Output the [X, Y] coordinate of the center of the cell containing the given text.  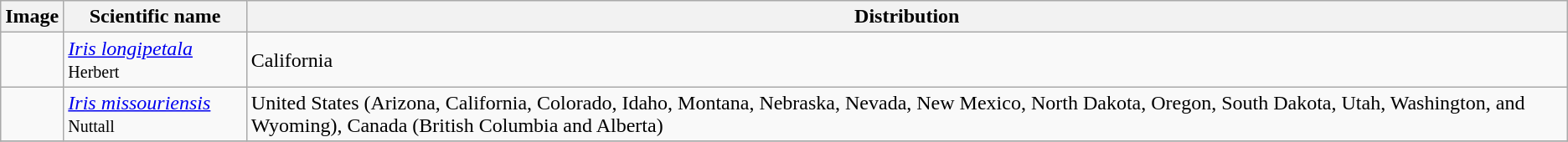
Iris longipetala Herbert [156, 60]
Image [32, 17]
Scientific name [156, 17]
California [906, 60]
Iris missouriensis Nuttall [156, 114]
Distribution [906, 17]
